Provide the [x, y] coordinate of the cell's center where the given text is located.  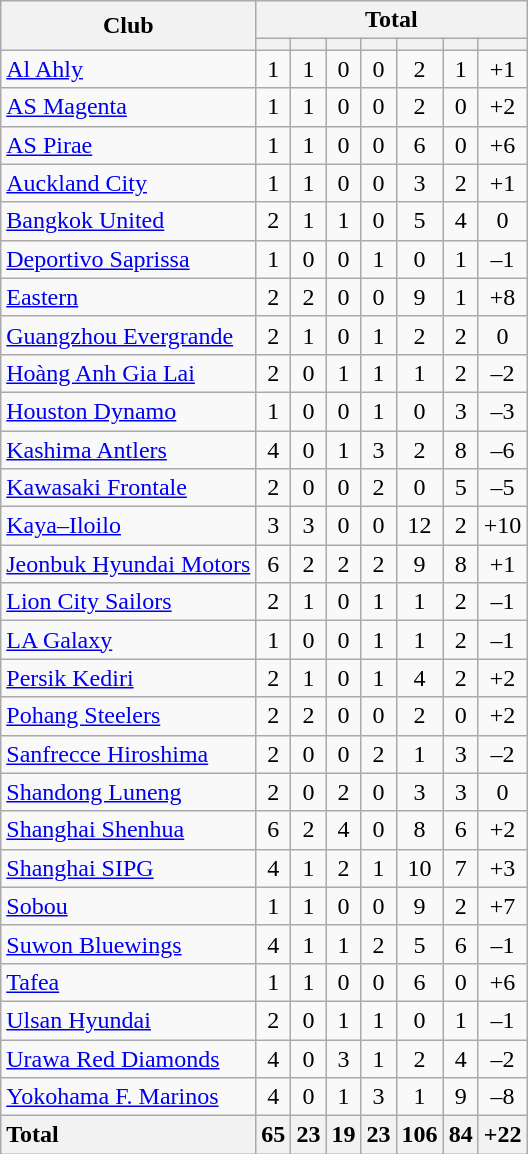
Sobou [128, 906]
Persik Kediri [128, 678]
–5 [502, 488]
Club [128, 26]
Kaya–Iloilo [128, 526]
Pohang Steelers [128, 716]
+10 [502, 526]
Shandong Luneng [128, 792]
+22 [502, 1135]
65 [274, 1135]
19 [344, 1135]
10 [420, 868]
Hoàng Anh Gia Lai [128, 373]
–3 [502, 411]
12 [420, 526]
106 [420, 1135]
Sanfrecce Hiroshima [128, 754]
+3 [502, 868]
Shanghai SIPG [128, 868]
AS Pirae [128, 145]
Jeonbuk Hyundai Motors [128, 564]
Urawa Red Diamonds [128, 1059]
Suwon Bluewings [128, 944]
Ulsan Hyundai [128, 1020]
Tafea [128, 982]
Yokohama F. Marinos [128, 1097]
Deportivo Saprissa [128, 259]
–6 [502, 449]
–8 [502, 1097]
Lion City Sailors [128, 602]
Guangzhou Evergrande [128, 335]
+8 [502, 297]
Houston Dynamo [128, 411]
Kawasaki Frontale [128, 488]
7 [460, 868]
Auckland City [128, 183]
LA Galaxy [128, 640]
Shanghai Shenhua [128, 830]
AS Magenta [128, 107]
Bangkok United [128, 221]
Al Ahly [128, 69]
84 [460, 1135]
Eastern [128, 297]
+7 [502, 906]
Kashima Antlers [128, 449]
